Locate the cell with the specified text and output its (X, Y) center coordinate. 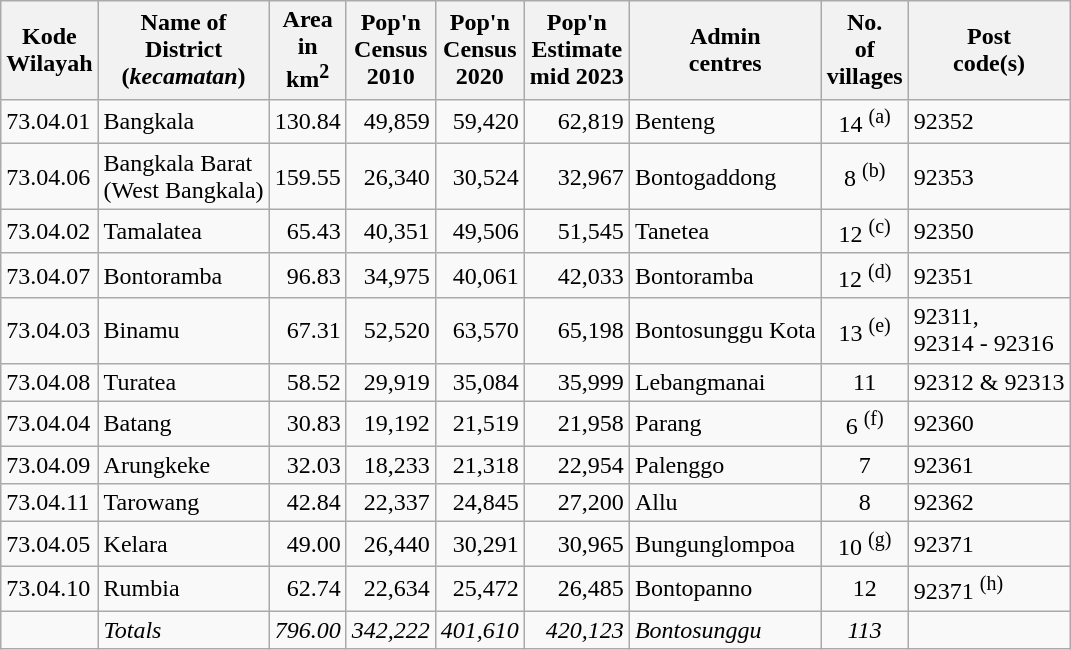
12 (c) (864, 232)
12 (864, 588)
30,965 (576, 544)
Tarowang (184, 503)
26,440 (390, 544)
29,919 (390, 382)
13 (e) (864, 330)
420,123 (576, 630)
30,291 (480, 544)
42.84 (308, 503)
35,999 (576, 382)
Bangkala Barat (West Bangkala) (184, 176)
Arungkeke (184, 465)
Admincentres (725, 50)
Rumbia (184, 588)
Benteng (725, 122)
40,061 (480, 276)
26,340 (390, 176)
Pop'nCensus2010 (390, 50)
30.83 (308, 424)
40,351 (390, 232)
21,318 (480, 465)
796.00 (308, 630)
6 (f) (864, 424)
30,524 (480, 176)
22,954 (576, 465)
73.04.11 (50, 503)
401,610 (480, 630)
25,472 (480, 588)
Postcode(s) (989, 50)
Kelara (184, 544)
Binamu (184, 330)
73.04.10 (50, 588)
No.ofvillages (864, 50)
26,485 (576, 588)
73.04.08 (50, 382)
10 (g) (864, 544)
159.55 (308, 176)
8 (864, 503)
92353 (989, 176)
Lebangmanai (725, 382)
8 (b) (864, 176)
130.84 (308, 122)
19,192 (390, 424)
24,845 (480, 503)
113 (864, 630)
18,233 (390, 465)
Bontogaddong (725, 176)
32,967 (576, 176)
Parang (725, 424)
92362 (989, 503)
92351 (989, 276)
49.00 (308, 544)
67.31 (308, 330)
58.52 (308, 382)
Totals (184, 630)
73.04.02 (50, 232)
Name ofDistrict(kecamatan) (184, 50)
62.74 (308, 588)
Turatea (184, 382)
51,545 (576, 232)
52,520 (390, 330)
Pop'nCensus2020 (480, 50)
49,859 (390, 122)
342,222 (390, 630)
73.04.04 (50, 424)
96.83 (308, 276)
92361 (989, 465)
21,958 (576, 424)
Palenggo (725, 465)
Areainkm2 (308, 50)
65,198 (576, 330)
73.04.07 (50, 276)
32.03 (308, 465)
73.04.09 (50, 465)
92312 & 92313 (989, 382)
21,519 (480, 424)
7 (864, 465)
73.04.06 (50, 176)
92350 (989, 232)
14 (a) (864, 122)
92352 (989, 122)
Pop'nEstimatemid 2023 (576, 50)
92311, 92314 - 92316 (989, 330)
12 (d) (864, 276)
92371 (989, 544)
62,819 (576, 122)
59,420 (480, 122)
42,033 (576, 276)
11 (864, 382)
65.43 (308, 232)
49,506 (480, 232)
63,570 (480, 330)
92371 (h) (989, 588)
73.04.05 (50, 544)
Tamalatea (184, 232)
22,337 (390, 503)
Bontosunggu Kota (725, 330)
92360 (989, 424)
27,200 (576, 503)
Bontopanno (725, 588)
Batang (184, 424)
22,634 (390, 588)
Bontosunggu (725, 630)
Bungunglompoa (725, 544)
73.04.01 (50, 122)
Kode Wilayah (50, 50)
Allu (725, 503)
34,975 (390, 276)
73.04.03 (50, 330)
Bangkala (184, 122)
35,084 (480, 382)
Tanetea (725, 232)
